Capture the cell that displays the provided text and extract its [x, y] central coordinate. 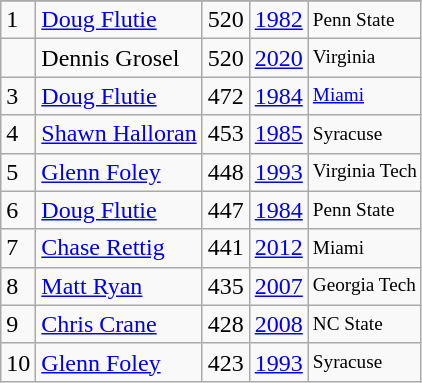
NC State [364, 324]
447 [226, 210]
Virginia Tech [364, 172]
1 [18, 20]
2020 [278, 58]
Chris Crane [119, 324]
5 [18, 172]
448 [226, 172]
9 [18, 324]
10 [18, 362]
423 [226, 362]
441 [226, 248]
472 [226, 96]
428 [226, 324]
2012 [278, 248]
Chase Rettig [119, 248]
2007 [278, 286]
Virginia [364, 58]
2008 [278, 324]
6 [18, 210]
453 [226, 134]
1985 [278, 134]
8 [18, 286]
3 [18, 96]
Shawn Halloran [119, 134]
Georgia Tech [364, 286]
Matt Ryan [119, 286]
Dennis Grosel [119, 58]
1982 [278, 20]
435 [226, 286]
7 [18, 248]
4 [18, 134]
